Find where the given text appears and provide that cell's center as [x, y] coordinate. 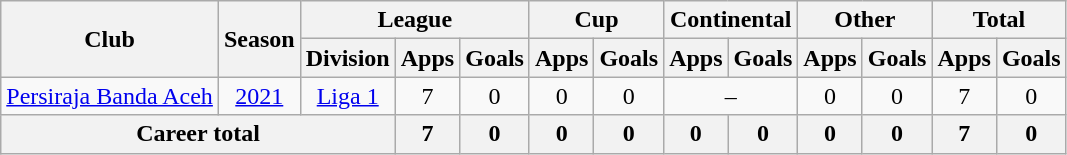
Persiraja Banda Aceh [110, 96]
– [731, 96]
Continental [731, 20]
Other [865, 20]
League [414, 20]
Total [999, 20]
Cup [596, 20]
Season [259, 39]
Club [110, 39]
Career total [198, 134]
Division [348, 58]
2021 [259, 96]
Liga 1 [348, 96]
